Determine the (X, Y) coordinate at the center of the cell enclosing the given text.  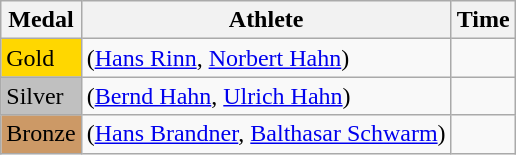
Medal (41, 20)
Gold (41, 58)
Time (483, 20)
(Bernd Hahn, Ulrich Hahn) (266, 96)
(Hans Brandner, Balthasar Schwarm) (266, 134)
Bronze (41, 134)
Athlete (266, 20)
Silver (41, 96)
(Hans Rinn, Norbert Hahn) (266, 58)
